Locate the cell with the specified text and output its (X, Y) center coordinate. 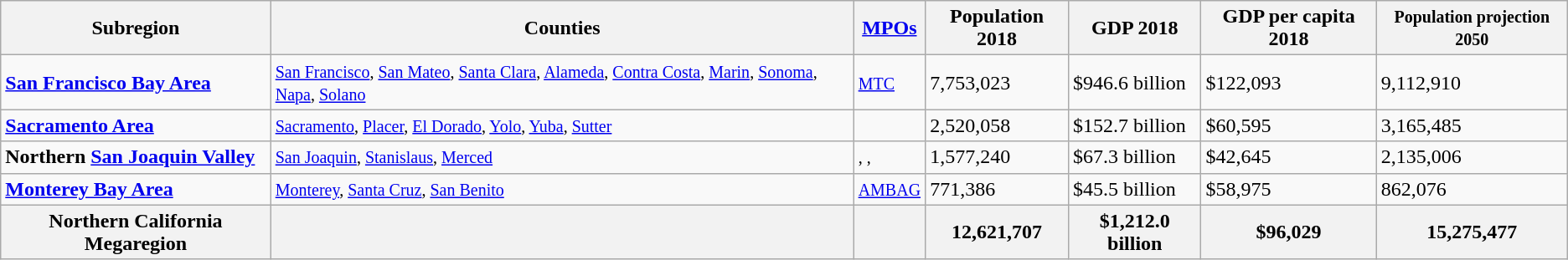
Monterey, Santa Cruz, San Benito (562, 189)
Population 2018 (997, 28)
Subregion (136, 28)
$122,093 (1288, 82)
$60,595 (1288, 125)
2,135,006 (1472, 157)
Northern San Joaquin Valley (136, 157)
San Francisco Bay Area (136, 82)
GDP 2018 (1135, 28)
$946.6 billion (1135, 82)
Population projection 2050 (1472, 28)
7,753,023 (997, 82)
9,112,910 (1472, 82)
AMBAG (890, 189)
Northern California Megaregion (136, 232)
$96,029 (1288, 232)
2,520,058 (997, 125)
Monterey Bay Area (136, 189)
3,165,485 (1472, 125)
$67.3 billion (1135, 157)
Counties (562, 28)
MTC (890, 82)
San Joaquin, Stanislaus, Merced (562, 157)
1,577,240 (997, 157)
$152.7 billion (1135, 125)
Sacramento Area (136, 125)
GDP per capita 2018 (1288, 28)
, , (890, 157)
$58,975 (1288, 189)
San Francisco, San Mateo, Santa Clara, Alameda, Contra Costa, Marin, Sonoma, Napa, Solano (562, 82)
862,076 (1472, 189)
15,275,477 (1472, 232)
Sacramento, Placer, El Dorado, Yolo, Yuba, Sutter (562, 125)
12,621,707 (997, 232)
$1,212.0 billion (1135, 232)
$42,645 (1288, 157)
$45.5 billion (1135, 189)
771,386 (997, 189)
MPOs (890, 28)
